Capture the cell that displays the provided text and extract its [x, y] central coordinate. 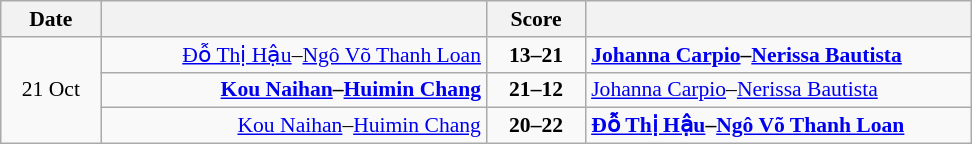
Score [536, 19]
21–12 [536, 90]
21 Oct [51, 90]
20–22 [536, 126]
Date [51, 19]
13–21 [536, 55]
